Extract the [X, Y] coordinate from the center of the cell holding the provided text.  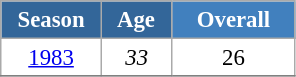
33 [136, 58]
1983 [52, 58]
Season [52, 20]
Age [136, 20]
Overall [234, 20]
26 [234, 58]
